Determine the (x, y) coordinate at the center of the cell enclosing the given text.  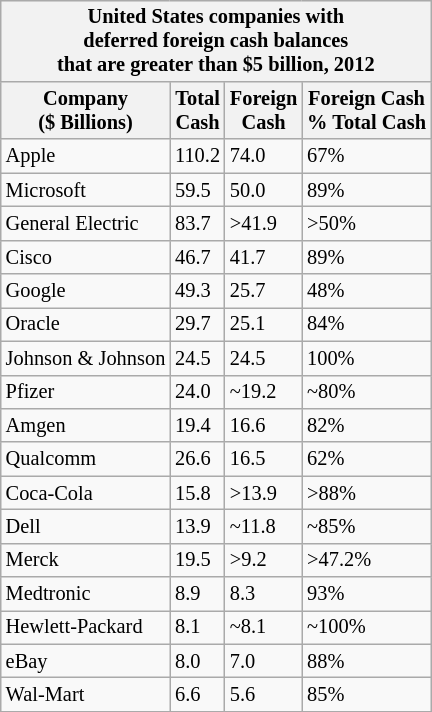
Company ($ Billions) (86, 111)
Google (86, 291)
110.2 (198, 156)
Apple (86, 156)
~19.2 (264, 392)
84% (366, 325)
67% (366, 156)
7.0 (264, 661)
15.8 (198, 493)
>13.9 (264, 493)
>50% (366, 224)
5.6 (264, 695)
74.0 (264, 156)
59.5 (198, 190)
8.1 (198, 628)
Wal-Mart (86, 695)
~85% (366, 527)
>9.2 (264, 560)
8.0 (198, 661)
19.5 (198, 560)
93% (366, 594)
25.7 (264, 291)
~8.1 (264, 628)
46.7 (198, 257)
Foreign Cash % Total Cash (366, 111)
8.3 (264, 594)
50.0 (264, 190)
24.0 (198, 392)
Cisco (86, 257)
Foreign Cash (264, 111)
Hewlett-Packard (86, 628)
General Electric (86, 224)
Amgen (86, 426)
83.7 (198, 224)
25.1 (264, 325)
85% (366, 695)
13.9 (198, 527)
Merck (86, 560)
Microsoft (86, 190)
6.6 (198, 695)
16.6 (264, 426)
eBay (86, 661)
~80% (366, 392)
41.7 (264, 257)
Total Cash (198, 111)
Qualcomm (86, 459)
Johnson & Johnson (86, 358)
Oracle (86, 325)
100% (366, 358)
>41.9 (264, 224)
16.5 (264, 459)
62% (366, 459)
United States companies with deferred foreign cash balances that are greater than $5 billion, 2012 (216, 41)
49.3 (198, 291)
48% (366, 291)
19.4 (198, 426)
~100% (366, 628)
>88% (366, 493)
8.9 (198, 594)
82% (366, 426)
Dell (86, 527)
Medtronic (86, 594)
Pfizer (86, 392)
29.7 (198, 325)
>47.2% (366, 560)
~11.8 (264, 527)
88% (366, 661)
Coca-Cola (86, 493)
26.6 (198, 459)
